Find where the given text appears and provide that cell's center as [X, Y] coordinate. 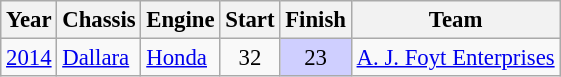
Year [29, 20]
Engine [180, 20]
23 [316, 58]
2014 [29, 58]
32 [250, 58]
Finish [316, 20]
Team [456, 20]
Dallara [99, 58]
Start [250, 20]
Chassis [99, 20]
Honda [180, 58]
A. J. Foyt Enterprises [456, 58]
